Find where the given text appears and provide that cell's center as [x, y] coordinate. 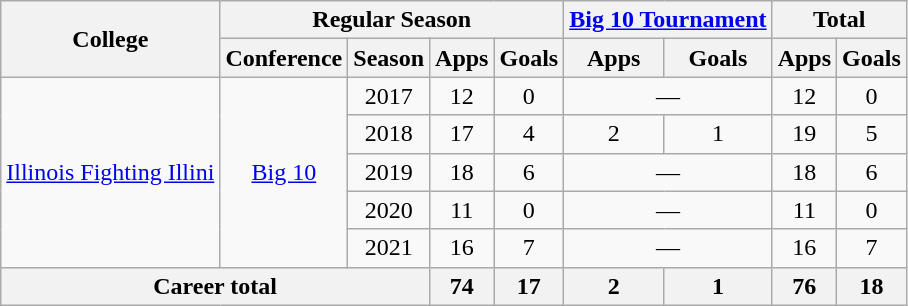
5 [872, 134]
2019 [389, 172]
Season [389, 58]
74 [462, 286]
Big 10 Tournament [668, 20]
Regular Season [392, 20]
19 [804, 134]
Big 10 [284, 172]
Conference [284, 58]
2017 [389, 96]
2018 [389, 134]
4 [529, 134]
Career total [216, 286]
Total [839, 20]
College [110, 39]
2020 [389, 210]
Illinois Fighting Illini [110, 172]
2021 [389, 248]
76 [804, 286]
